Return the (X, Y) coordinate for the center point of the cell that contains the specified text.  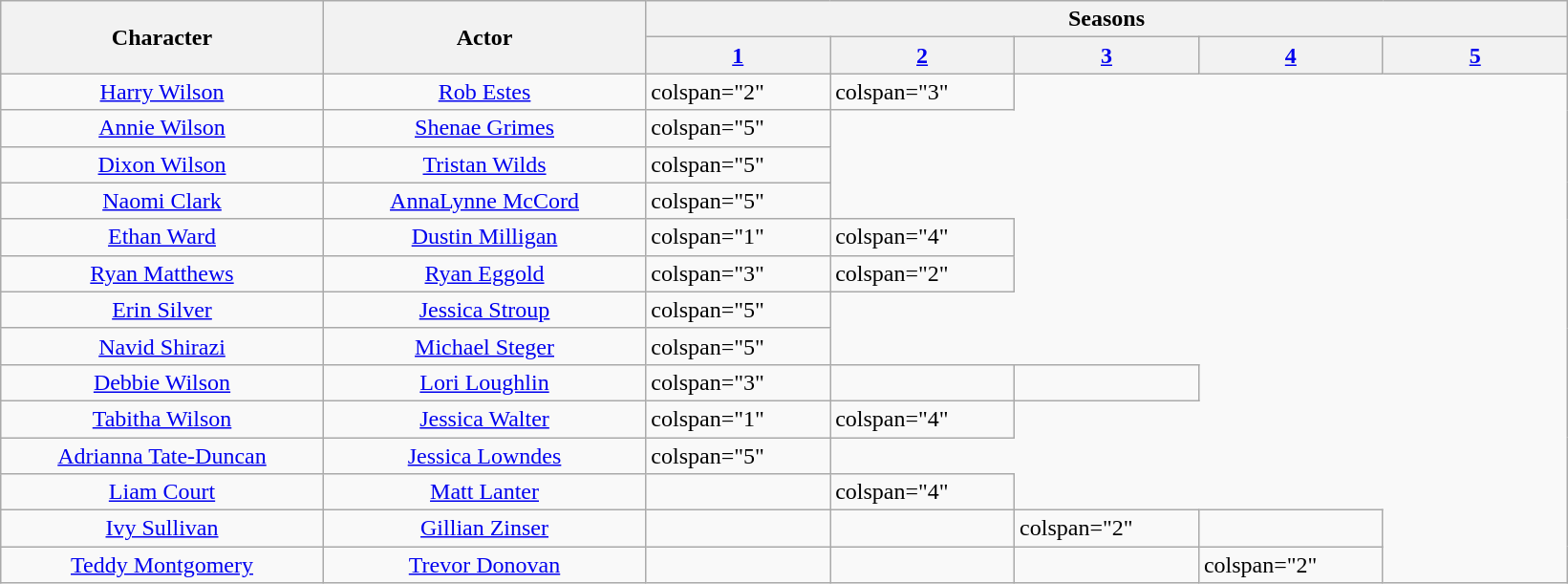
Navid Shirazi (162, 346)
1 (738, 55)
Ryan Matthews (162, 273)
Jessica Walter (484, 419)
Adrianna Tate-Duncan (162, 456)
Erin Silver (162, 310)
2 (923, 55)
Trevor Donovan (484, 565)
Harry Wilson (162, 92)
Debbie Wilson (162, 382)
Annie Wilson (162, 128)
Ryan Eggold (484, 273)
Lori Loughlin (484, 382)
Matt Lanter (484, 492)
Seasons (1106, 19)
Shenae Grimes (484, 128)
5 (1475, 55)
Jessica Lowndes (484, 456)
Jessica Stroup (484, 310)
3 (1106, 55)
Rob Estes (484, 92)
Naomi Clark (162, 201)
Actor (484, 37)
Michael Steger (484, 346)
Character (162, 37)
AnnaLynne McCord (484, 201)
Tristan Wilds (484, 164)
Gillian Zinser (484, 529)
4 (1290, 55)
Ethan Ward (162, 237)
Dixon Wilson (162, 164)
Tabitha Wilson (162, 419)
Teddy Montgomery (162, 565)
Dustin Milligan (484, 237)
Liam Court (162, 492)
Ivy Sullivan (162, 529)
